Search for the cell housing the specified text and yield its (x, y) center coordinate. 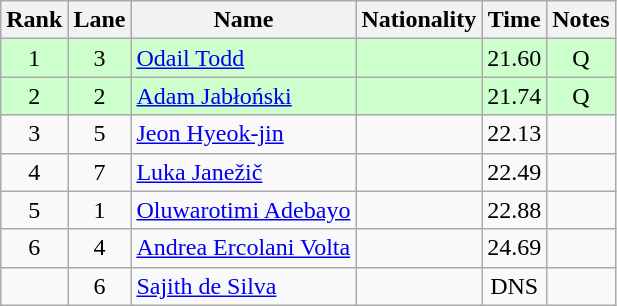
Adam Jabłoński (244, 96)
Andrea Ercolani Volta (244, 248)
Jeon Hyeok-jin (244, 134)
Rank (34, 20)
Luka Janežič (244, 172)
Sajith de Silva (244, 286)
Oluwarotimi Adebayo (244, 210)
Name (244, 20)
Time (514, 20)
Notes (581, 20)
Odail Todd (244, 58)
Nationality (419, 20)
21.60 (514, 58)
24.69 (514, 248)
7 (100, 172)
DNS (514, 286)
21.74 (514, 96)
22.13 (514, 134)
22.88 (514, 210)
22.49 (514, 172)
Lane (100, 20)
